Extract the (x, y) coordinate from the center of the cell holding the provided text.  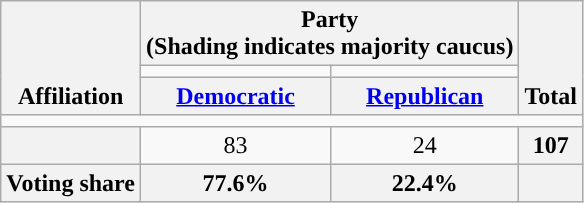
Party (Shading indicates majority caucus) (330, 34)
Total (551, 58)
77.6% (236, 183)
Republican (425, 96)
22.4% (425, 183)
Democratic (236, 96)
Affiliation (71, 58)
Voting share (71, 183)
24 (425, 145)
107 (551, 145)
83 (236, 145)
